Return (X, Y) of the center of cell containing provided text 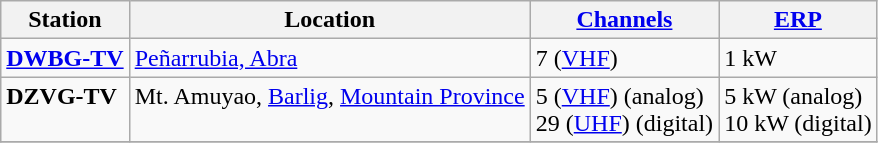
Location (330, 20)
5 (VHF) (analog) 29 (UHF) (digital) (624, 110)
Mt. Amuyao, Barlig, Mountain Province (330, 110)
1 kW (798, 58)
DZVG-TV (65, 110)
Station (65, 20)
Peñarrubia, Abra (330, 58)
Channels (624, 20)
5 kW (analog) 10 kW (digital) (798, 110)
DWBG-TV (65, 58)
7 (VHF) (624, 58)
ERP (798, 20)
